For the text-containing cell, return its midpoint in [x, y] coordinate format. 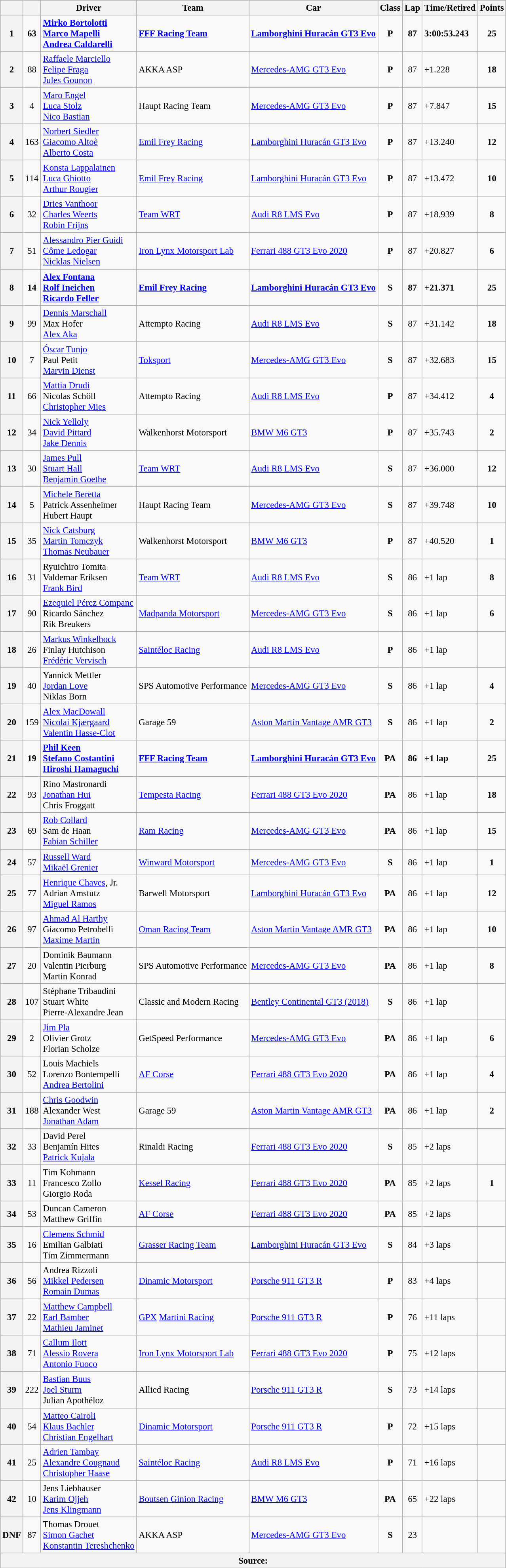
Classic and Modern Racing [193, 1002]
54 [32, 1426]
Dominik Baumann Valentin Pierburg Martin Konrad [89, 966]
Raffaele Marciello Felipe Fraga Jules Gounon [89, 70]
+35.743 [450, 432]
+32.683 [450, 360]
Markus Winkelhock Finlay Hutchison Frédéric Vervisch [89, 650]
+1.228 [450, 70]
Thomas Drouet Simon Gachet Konstantin Tereshchenko [89, 1535]
Matthew Campbell Earl Bamber Mathieu Jaminet [89, 1317]
Nick Catsburg Martin Tomczyk Thomas Neubauer [89, 541]
Andrea Rizzoli Mikkel Pedersen Romain Dumas [89, 1281]
GPX Martini Racing [193, 1317]
Russell Ward Mikaël Grenier [89, 862]
24 [12, 862]
65 [413, 1499]
Dennis Marschall Max Hofer Alex Aka [89, 323]
Clemens Schmid Emilian Galbiati Tim Zimmermann [89, 1245]
Lap [413, 8]
99 [32, 323]
52 [32, 1074]
Class [390, 8]
84 [413, 1245]
Ahmad Al Harthy Giacomo Petrobelli Maxime Martin [89, 929]
Konsta Lappalainen Luca Ghiotto Arthur Rougier [89, 179]
Callum Ilott Alessio Rovera Antonio Fuoco [89, 1354]
29 [12, 1038]
63 [32, 34]
Bentley Continental GT3 (2018) [314, 1002]
Jens Liebhauser Karim Ojjeh Jens Klingmann [89, 1499]
Bastian Buus Joel Sturm Julian Apothéloz [89, 1390]
Ryuichiro Tomita Valdemar Eriksen Frank Bird [89, 577]
Rob Collard Sam de Haan Fabian Schiller [89, 831]
Chris Goodwin Alexander West Jonathan Adam [89, 1110]
90 [32, 614]
+14 laps [450, 1390]
83 [413, 1281]
Points [492, 8]
Óscar Tunjo Paul Petit Marvin Dienst [89, 360]
27 [12, 966]
DNF [12, 1535]
David Perel Benjamín Hites Patrick Kujala [89, 1147]
Boutsen Ginion Racing [193, 1499]
97 [32, 929]
+36.000 [450, 469]
+7.847 [450, 106]
38 [12, 1354]
+20.827 [450, 251]
+4 laps [450, 1281]
13 [12, 469]
51 [32, 251]
+21.371 [450, 287]
+34.412 [450, 396]
Team [193, 8]
28 [12, 1002]
66 [32, 396]
GetSpeed Performance [193, 1038]
+39.748 [450, 505]
9 [12, 323]
Duncan Cameron Matthew Griffin [89, 1214]
+40.520 [450, 541]
73 [413, 1390]
222 [32, 1390]
77 [32, 893]
Tim Kohmann Francesco Zollo Giorgio Roda [89, 1183]
Driver [89, 8]
76 [413, 1317]
Michele Beretta Patrick Assenheimer Hubert Haupt [89, 505]
Maro Engel Luca Stolz Nico Bastian [89, 106]
Oman Racing Team [193, 929]
107 [32, 1002]
Alessandro Pier Guidi Côme Ledogar Nicklas Nielsen [89, 251]
Allied Racing [193, 1390]
+18.939 [450, 215]
Ram Racing [193, 831]
Stéphane Tribaudini Stuart White Pierre-Alexandre Jean [89, 1002]
Henrique Chaves, Jr. Adrian Amstutz Miguel Ramos [89, 893]
Time/Retired [450, 8]
+22 laps [450, 1499]
Nick Yelloly David Pittard Jake Dennis [89, 432]
Alex MacDowall Nicolai Kjærgaard Valentin Hasse-Clot [89, 722]
Rino Mastronardi Jonathan Hui Chris Froggatt [89, 795]
+15 laps [450, 1426]
41 [12, 1462]
Yannick Mettler Jordan Love Niklas Born [89, 686]
21 [12, 758]
Toksport [193, 360]
Alex Fontana Rolf Ineichen Ricardo Feller [89, 287]
36 [12, 1281]
42 [12, 1499]
Dries Vanthoor Charles Weerts Robin Frijns [89, 215]
163 [32, 142]
Car [314, 8]
+13.472 [450, 179]
James Pull Stuart Hall Benjamin Goethe [89, 469]
+11 laps [450, 1317]
72 [413, 1426]
+12 laps [450, 1354]
Source: [253, 1560]
+16 laps [450, 1462]
Phil Keen Stefano Costantini Hiroshi Hamaguchi [89, 758]
37 [12, 1317]
159 [32, 722]
69 [32, 831]
93 [32, 795]
Madpanda Motorsport [193, 614]
57 [32, 862]
Louis Machiels Lorenzo Bontempelli Andrea Bertolini [89, 1074]
56 [32, 1281]
75 [413, 1354]
+3 laps [450, 1245]
Ezequiel Pérez Companc Ricardo Sánchez Rik Breukers [89, 614]
17 [12, 614]
Barwell Motorsport [193, 893]
Kessel Racing [193, 1183]
188 [32, 1110]
Adrien Tambay Alexandre Cougnaud Christopher Haase [89, 1462]
Winward Motorsport [193, 862]
+13.240 [450, 142]
Matteo Cairoli Klaus Bachler Christian Engelhart [89, 1426]
114 [32, 179]
Mirko Bortolotti Marco Mapelli Andrea Caldarelli [89, 34]
39 [12, 1390]
Grasser Racing Team [193, 1245]
3:00:53.243 [450, 34]
3 [12, 106]
Mattia Drudi Nicolas Schöll Christopher Mies [89, 396]
Norbert Siedler Giacomo Altoè Alberto Costa [89, 142]
Tempesta Racing [193, 795]
+31.142 [450, 323]
53 [32, 1214]
88 [32, 70]
Rinaldi Racing [193, 1147]
Jim Pla Olivier Grotz Florian Scholze [89, 1038]
